Detect which cell encompasses the target text, then output its (X, Y) center coordinate. 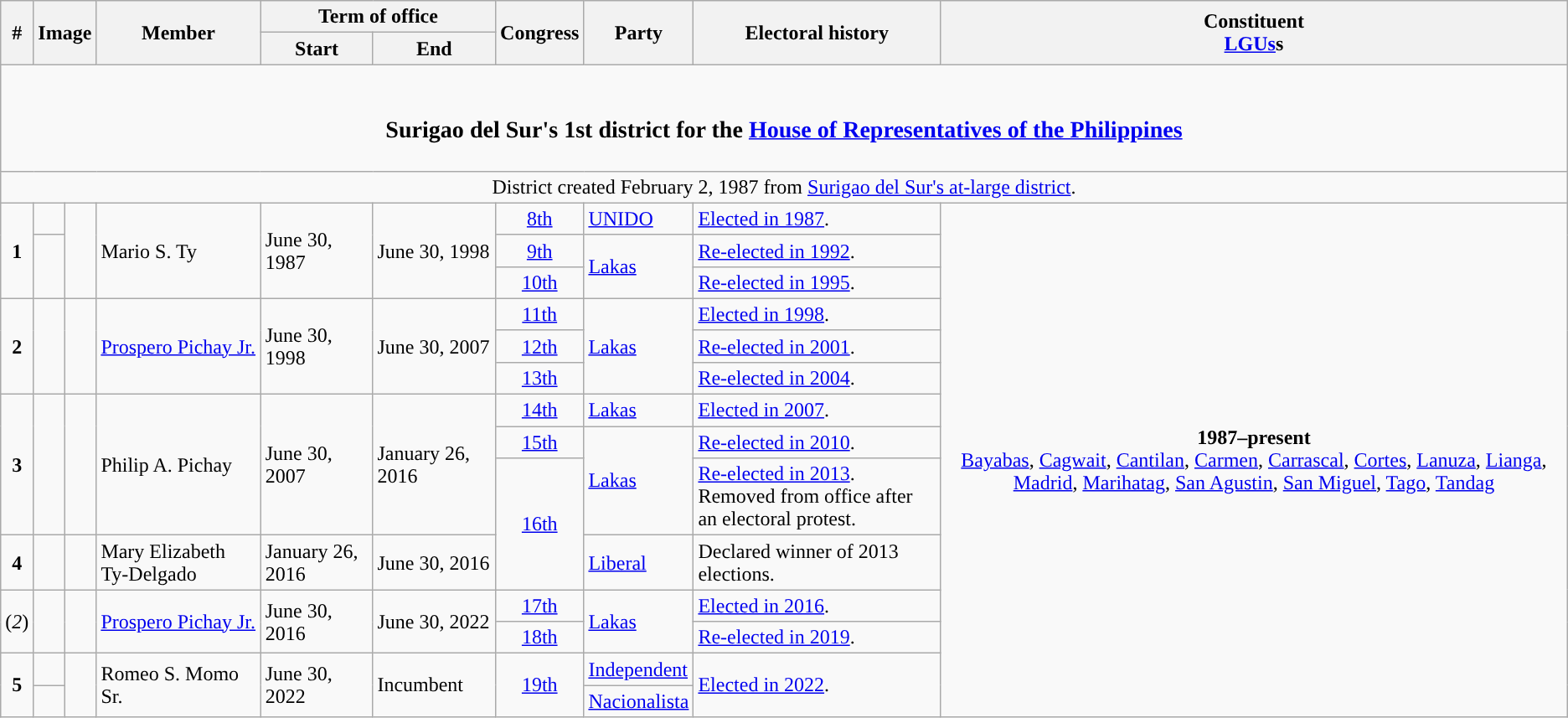
(2) (17, 622)
Surigao del Sur's 1st district for the House of Representatives of the Philippines (784, 117)
4 (17, 563)
Party (638, 33)
1987–presentBayabas, Cagwait, Cantilan, Carmen, Carrascal, Cortes, Lanuza, Lianga, Madrid, Marihatag, San Agustin, San Miguel, Tago, Tandag (1255, 460)
9th (539, 251)
12th (539, 346)
ConstituentLGUss (1255, 33)
# (17, 33)
Mario S. Ty (178, 251)
Re-elected in 1992. (818, 251)
Independent (638, 669)
11th (539, 314)
Declared winner of 2013 elections. (818, 563)
14th (539, 411)
Start (317, 49)
3 (17, 465)
10th (539, 282)
Member (178, 33)
Re-elected in 2001. (818, 346)
Re-elected in 1995. (818, 282)
Re-elected in 2019. (818, 638)
18th (539, 638)
8th (539, 219)
16th (539, 524)
Incumbent (434, 685)
5 (17, 685)
Mary Elizabeth Ty-Delgado (178, 563)
Liberal (638, 563)
2 (17, 346)
UNIDO (638, 219)
Electoral history (818, 33)
June 30, 1987 (317, 251)
1 (17, 251)
Image (65, 33)
Re-elected in 2004. (818, 378)
Term of office (378, 17)
Romeo S. Momo Sr. (178, 685)
Re-elected in 2010. (818, 442)
District created February 2, 1987 from Surigao del Sur's at-large district. (784, 187)
Re-elected in 2013.Removed from office after an electoral protest. (818, 497)
Elected in 2022. (818, 685)
End (434, 49)
Nacionalista (638, 701)
Elected in 1998. (818, 314)
19th (539, 685)
Philip A. Pichay (178, 465)
17th (539, 606)
Elected in 2007. (818, 411)
Elected in 1987. (818, 219)
Congress (539, 33)
Elected in 2016. (818, 606)
15th (539, 442)
13th (539, 378)
